Identify which cell holds the provided text, then report its [x, y] central coordinate. 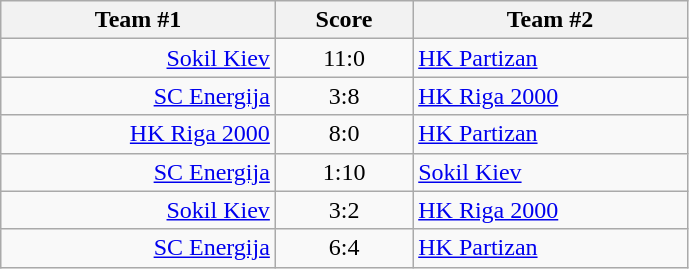
Team #1 [138, 20]
3:2 [344, 210]
1:10 [344, 172]
11:0 [344, 58]
3:8 [344, 96]
Score [344, 20]
8:0 [344, 134]
6:4 [344, 248]
Team #2 [550, 20]
